Scan for the cell matching the given text and deliver its (X, Y) coordinate at center. 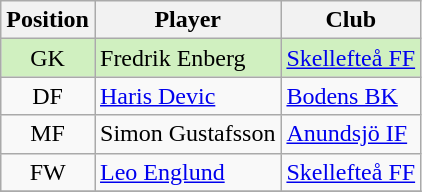
MF (48, 134)
Anundsjö IF (351, 134)
Position (48, 20)
Fredrik Enberg (187, 58)
Haris Devic (187, 96)
Leo Englund (187, 172)
GK (48, 58)
Club (351, 20)
Simon Gustafsson (187, 134)
Player (187, 20)
Bodens BK (351, 96)
FW (48, 172)
DF (48, 96)
